Find where the given text appears and provide that cell's center as [x, y] coordinate. 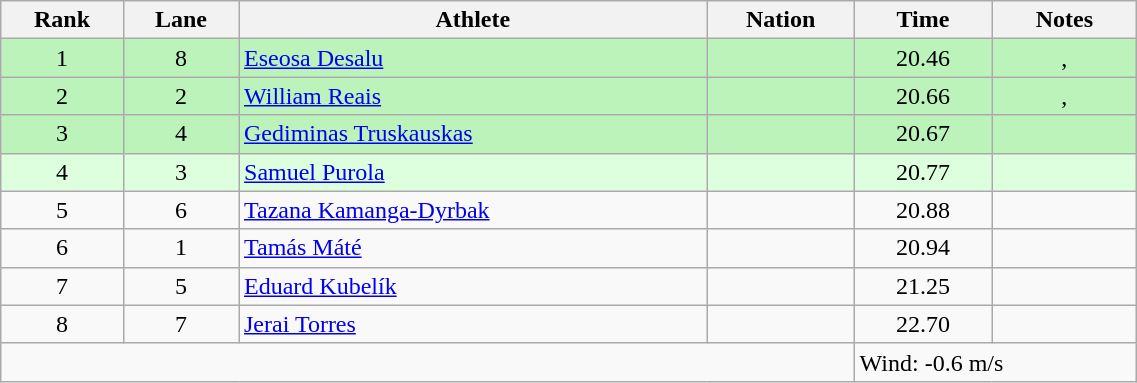
Tamás Máté [472, 248]
Rank [62, 20]
20.67 [923, 134]
20.94 [923, 248]
Samuel Purola [472, 172]
Athlete [472, 20]
20.77 [923, 172]
Gediminas Truskauskas [472, 134]
Nation [780, 20]
Jerai Torres [472, 324]
Tazana Kamanga-Dyrbak [472, 210]
Wind: -0.6 m/s [996, 362]
22.70 [923, 324]
20.66 [923, 96]
20.88 [923, 210]
Lane [180, 20]
Eseosa Desalu [472, 58]
Time [923, 20]
21.25 [923, 286]
William Reais [472, 96]
Eduard Kubelík [472, 286]
Notes [1064, 20]
20.46 [923, 58]
